Determine the [x, y] coordinate at the center of the cell enclosing the given text.  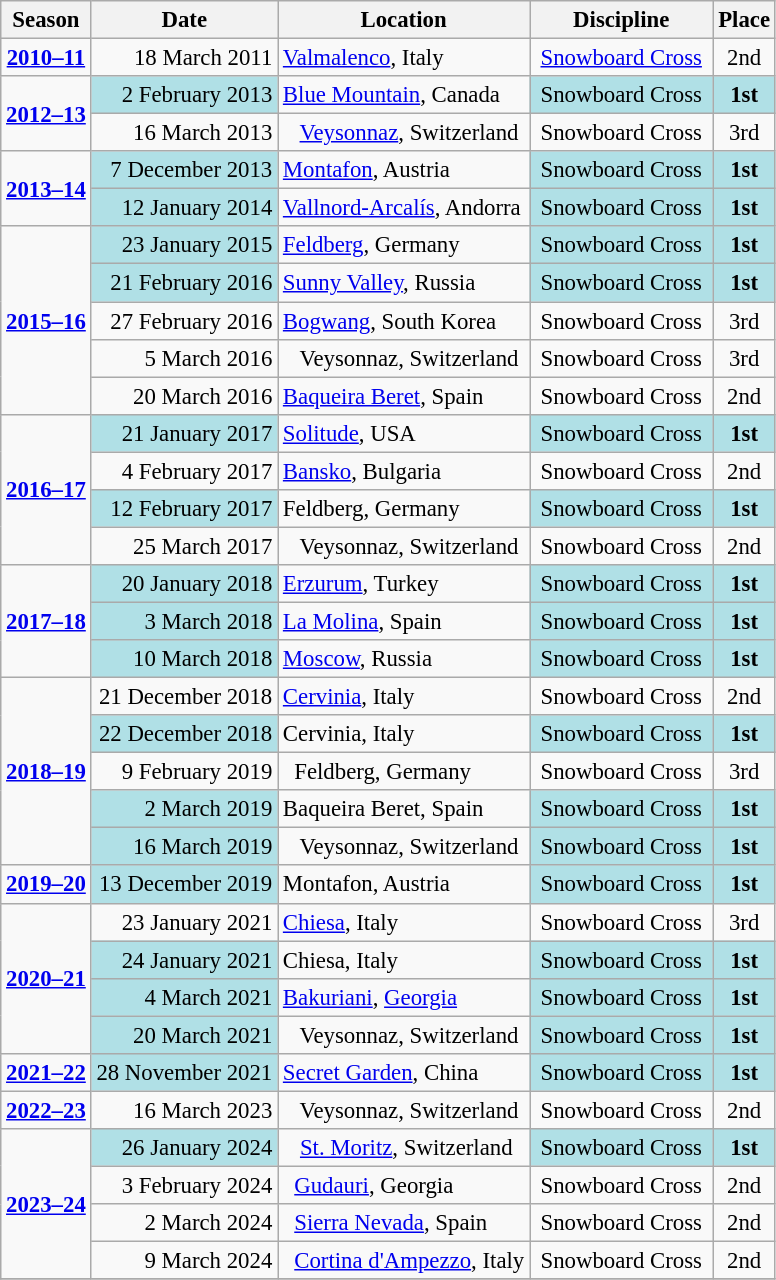
3 February 2024 [184, 1185]
16 March 2019 [184, 847]
Bogwang, South Korea [404, 321]
Location [404, 20]
20 March 2021 [184, 1035]
2019–20 [46, 885]
2023–24 [46, 1204]
16 March 2013 [184, 133]
Discipline [622, 20]
2018–19 [46, 772]
2 March 2019 [184, 809]
24 January 2021 [184, 960]
2 February 2013 [184, 95]
27 February 2016 [184, 321]
21 February 2016 [184, 283]
16 March 2023 [184, 1110]
2021–22 [46, 1073]
2 March 2024 [184, 1223]
20 January 2018 [184, 584]
9 February 2019 [184, 772]
21 January 2017 [184, 433]
Cortina d'Ampezzo, Italy [404, 1261]
12 January 2014 [184, 208]
Season [46, 20]
Bansko, Bulgaria [404, 471]
2016–17 [46, 489]
20 March 2016 [184, 396]
2017–18 [46, 622]
Place [744, 20]
2010–11 [46, 58]
9 March 2024 [184, 1261]
Bakuriani, Georgia [404, 997]
St. Moritz, Switzerland [404, 1148]
22 December 2018 [184, 734]
Secret Garden, China [404, 1073]
21 December 2018 [184, 697]
Valmalenco, Italy [404, 58]
2013–14 [46, 188]
28 November 2021 [184, 1073]
Sierra Nevada, Spain [404, 1223]
4 February 2017 [184, 471]
2015–16 [46, 320]
5 March 2016 [184, 358]
7 December 2013 [184, 170]
25 March 2017 [184, 546]
23 January 2015 [184, 245]
Vallnord-Arcalís, Andorra [404, 208]
2012–13 [46, 114]
Solitude, USA [404, 433]
2022–23 [46, 1110]
Date [184, 20]
10 March 2018 [184, 659]
La Molina, Spain [404, 621]
2020–21 [46, 978]
13 December 2019 [184, 885]
Gudauri, Georgia [404, 1185]
3 March 2018 [184, 621]
Blue Mountain, Canada [404, 95]
4 March 2021 [184, 997]
Moscow, Russia [404, 659]
Erzurum, Turkey [404, 584]
12 February 2017 [184, 509]
18 March 2011 [184, 58]
23 January 2021 [184, 922]
Sunny Valley, Russia [404, 283]
26 January 2024 [184, 1148]
